Find where the given text appears and provide that cell's center as [x, y] coordinate. 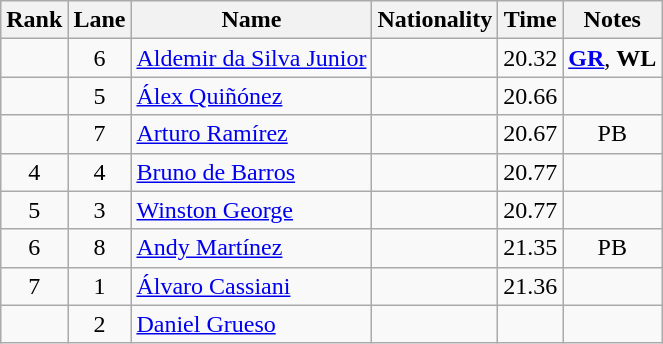
20.67 [530, 134]
Lane [100, 20]
Winston George [252, 210]
2 [100, 324]
Aldemir da Silva Junior [252, 58]
Andy Martínez [252, 248]
3 [100, 210]
Daniel Grueso [252, 324]
21.35 [530, 248]
Notes [612, 20]
Rank [34, 20]
Time [530, 20]
Arturo Ramírez [252, 134]
20.32 [530, 58]
8 [100, 248]
1 [100, 286]
Nationality [435, 20]
20.66 [530, 96]
Álex Quiñónez [252, 96]
Bruno de Barros [252, 172]
GR, WL [612, 58]
Name [252, 20]
Álvaro Cassiani [252, 286]
21.36 [530, 286]
